Search for the cell housing the specified text and yield its [x, y] center coordinate. 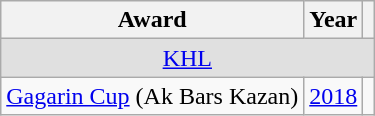
Award [152, 20]
Gagarin Cup (Ak Bars Kazan) [152, 96]
KHL [188, 58]
2018 [334, 96]
Year [334, 20]
